Find where the given text appears and provide that cell's center as [x, y] coordinate. 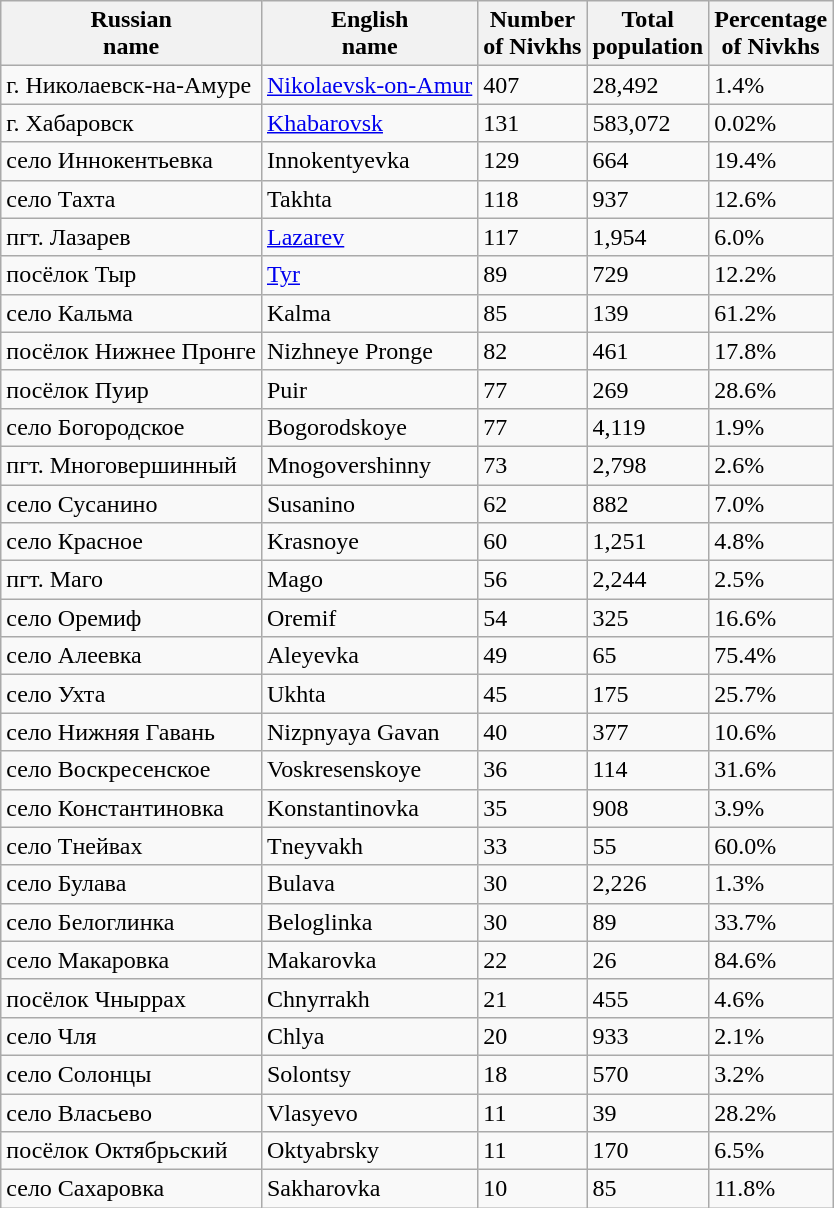
Nizрnyaya Gavan [369, 732]
село Булава [132, 884]
455 [648, 998]
4.8% [771, 542]
село Сусанино [132, 503]
49 [532, 656]
0.02% [771, 123]
село Иннокентьевка [132, 161]
139 [648, 313]
937 [648, 199]
Kalma [369, 313]
583,072 [648, 123]
посёлок Нижнее Пронге [132, 351]
Numberof Nivkhs [532, 34]
село Воскресенское [132, 770]
Solontsy [369, 1074]
село Константиновка [132, 808]
3.2% [771, 1074]
Susanino [369, 503]
3.9% [771, 808]
10.6% [771, 732]
33.7% [771, 922]
16.6% [771, 618]
882 [648, 503]
Mago [369, 580]
84.6% [771, 960]
325 [648, 618]
2,226 [648, 884]
посёлок Октябрьский [132, 1151]
Nizhneye Pronge [369, 351]
19.4% [771, 161]
11.8% [771, 1189]
131 [532, 123]
33 [532, 846]
1,954 [648, 237]
Chnyrrakh [369, 998]
82 [532, 351]
Oremif [369, 618]
пгт. Лазарев [132, 237]
Beloglinka [369, 922]
377 [648, 732]
26 [648, 960]
г. Николаевск-на-Амуре [132, 85]
31.6% [771, 770]
село Оремиф [132, 618]
20 [532, 1036]
28,492 [648, 85]
Innokentyevka [369, 161]
Percentageof Nivkhs [771, 34]
посёлок Пуир [132, 389]
6.0% [771, 237]
54 [532, 618]
село Тахта [132, 199]
село Нижняя Гавань [132, 732]
1.3% [771, 884]
55 [648, 846]
12.2% [771, 275]
28.2% [771, 1113]
Englishname [369, 34]
Voskresenskoye [369, 770]
2,798 [648, 465]
908 [648, 808]
село Сахаровка [132, 1189]
село Тнейвах [132, 846]
Bogorodskoye [369, 427]
28.6% [771, 389]
36 [532, 770]
2.6% [771, 465]
Ukhta [369, 694]
Konstantinovka [369, 808]
18 [532, 1074]
село Кальма [132, 313]
61.2% [771, 313]
пгт. Многовершинный [132, 465]
933 [648, 1036]
Lazarev [369, 237]
39 [648, 1113]
Takhta [369, 199]
пгт. Маго [132, 580]
570 [648, 1074]
Oktyabrsky [369, 1151]
60.0% [771, 846]
Tneyvakh [369, 846]
село Макаровка [132, 960]
Mnogovershinny [369, 465]
729 [648, 275]
56 [532, 580]
2,244 [648, 580]
посёлок Тыр [132, 275]
75.4% [771, 656]
2.1% [771, 1036]
село Богородское [132, 427]
60 [532, 542]
Makarovka [369, 960]
2.5% [771, 580]
7.0% [771, 503]
118 [532, 199]
Sakharovka [369, 1189]
село Красное [132, 542]
1.4% [771, 85]
25.7% [771, 694]
129 [532, 161]
65 [648, 656]
114 [648, 770]
269 [648, 389]
село Белоглинка [132, 922]
170 [648, 1151]
Bulava [369, 884]
село Власьево [132, 1113]
17.8% [771, 351]
73 [532, 465]
Vlasyevo [369, 1113]
21 [532, 998]
62 [532, 503]
Russianname [132, 34]
Tyr [369, 275]
1.9% [771, 427]
село Алеевка [132, 656]
10 [532, 1189]
посёлок Чныррах [132, 998]
22 [532, 960]
407 [532, 85]
4,119 [648, 427]
Krasnoye [369, 542]
664 [648, 161]
461 [648, 351]
г. Хабаровск [132, 123]
12.6% [771, 199]
Chlya [369, 1036]
1,251 [648, 542]
село Солонцы [132, 1074]
40 [532, 732]
село Чля [132, 1036]
Totalpopulation [648, 34]
село Ухта [132, 694]
4.6% [771, 998]
Nikolaevsk-on-Amur [369, 85]
117 [532, 237]
175 [648, 694]
45 [532, 694]
Khabarovsk [369, 123]
Puir [369, 389]
6.5% [771, 1151]
Aleyevka [369, 656]
35 [532, 808]
